From the cell containing the given text, extract its center point as [x, y] coordinate. 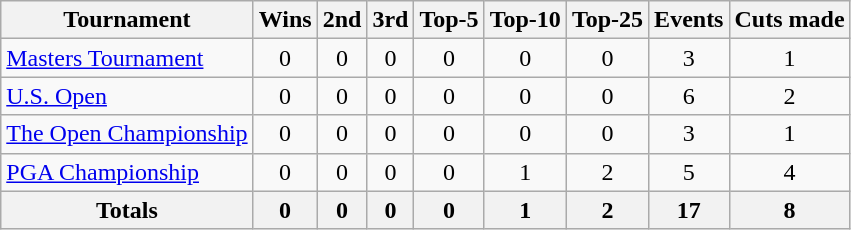
U.S. Open [127, 96]
4 [790, 172]
Top-25 [607, 20]
3rd [390, 20]
6 [689, 96]
17 [689, 210]
8 [790, 210]
The Open Championship [127, 134]
Wins [285, 20]
Masters Tournament [127, 58]
2nd [342, 20]
Cuts made [790, 20]
Top-5 [449, 20]
Top-10 [525, 20]
Tournament [127, 20]
PGA Championship [127, 172]
Totals [127, 210]
5 [689, 172]
Events [689, 20]
